Capture the cell that displays the provided text and extract its (x, y) central coordinate. 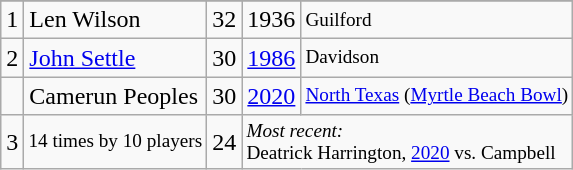
2 (12, 58)
Len Wilson (116, 20)
32 (224, 20)
2020 (272, 96)
1936 (272, 20)
3 (12, 142)
Davidson (437, 58)
John Settle (116, 58)
Camerun Peoples (116, 96)
14 times by 10 players (116, 142)
North Texas (Myrtle Beach Bowl) (437, 96)
24 (224, 142)
1986 (272, 58)
1 (12, 20)
Guilford (437, 20)
Most recent:Deatrick Harrington, 2020 vs. Campbell (408, 142)
